Detect which cell encompasses the target text, then output its (X, Y) center coordinate. 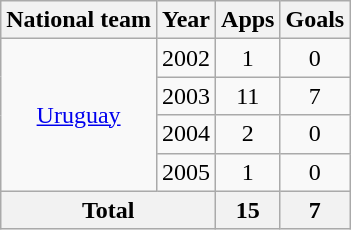
2004 (186, 134)
Year (186, 20)
11 (248, 96)
National team (79, 20)
2002 (186, 58)
Apps (248, 20)
15 (248, 210)
Uruguay (79, 115)
Goals (315, 20)
2003 (186, 96)
2005 (186, 172)
2 (248, 134)
Total (108, 210)
